Detect which cell encompasses the target text, then output its [X, Y] center coordinate. 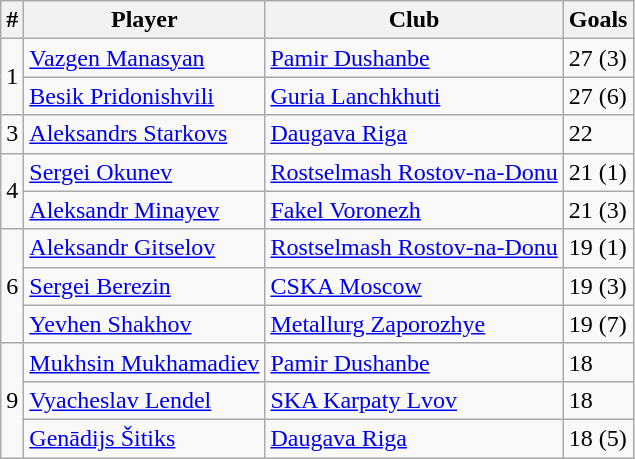
Vyacheslav Lendel [144, 400]
19 (1) [598, 248]
Guria Lanchkhuti [414, 96]
Fakel Voronezh [414, 210]
CSKA Moscow [414, 286]
Yevhen Shakhov [144, 324]
1 [12, 77]
# [12, 20]
4 [12, 191]
Aleksandrs Starkovs [144, 134]
18 (5) [598, 438]
SKA Karpaty Lvov [414, 400]
Aleksandr Gitselov [144, 248]
Sergei Okunev [144, 172]
21 (3) [598, 210]
19 (7) [598, 324]
Aleksandr Minayev [144, 210]
3 [12, 134]
Player [144, 20]
Goals [598, 20]
Genādijs Šitiks [144, 438]
21 (1) [598, 172]
Sergei Berezin [144, 286]
Mukhsin Mukhamadiev [144, 362]
Besik Pridonishvili [144, 96]
9 [12, 400]
6 [12, 286]
Metallurg Zaporozhye [414, 324]
27 (3) [598, 58]
22 [598, 134]
Vazgen Manasyan [144, 58]
27 (6) [598, 96]
19 (3) [598, 286]
Club [414, 20]
